Pinpoint the cell where the given text exists, returning its [X, Y] midpoint coordinate. 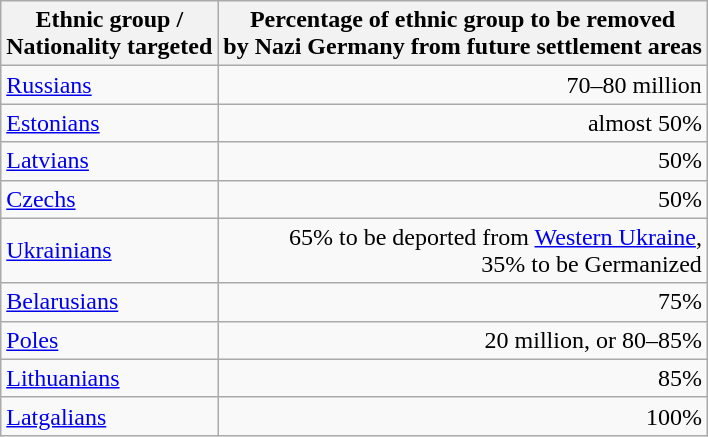
Percentage of ethnic group to be removedby Nazi Germany from future settlement areas [463, 34]
Czechs [110, 199]
Russians [110, 85]
85% [463, 378]
Ukrainians [110, 250]
100% [463, 416]
almost 50% [463, 123]
65% to be deported from Western Ukraine,35% to be Germanized [463, 250]
Latvians [110, 161]
Lithuanians [110, 378]
Poles [110, 340]
Belarusians [110, 302]
Estonians [110, 123]
75% [463, 302]
20 million, or 80–85% [463, 340]
Latgalians [110, 416]
70–80 million [463, 85]
Ethnic group /Nationality targeted [110, 34]
